Search for the cell housing the specified text and yield its [X, Y] center coordinate. 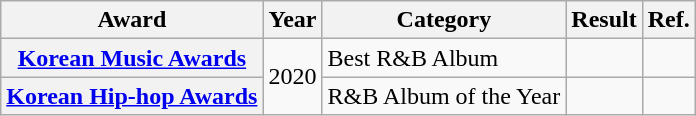
Category [444, 20]
Korean Hip-hop Awards [132, 96]
Award [132, 20]
Ref. [668, 20]
Year [292, 20]
Result [604, 20]
R&B Album of the Year [444, 96]
Korean Music Awards [132, 58]
2020 [292, 77]
Best R&B Album [444, 58]
